Identify which cell holds the provided text, then report its (X, Y) central coordinate. 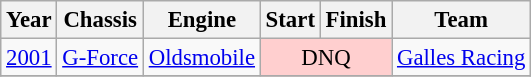
DNQ (326, 58)
Year (29, 20)
Galles Racing (462, 58)
2001 (29, 58)
Engine (202, 20)
Chassis (100, 20)
Team (462, 20)
Start (290, 20)
G-Force (100, 58)
Finish (356, 20)
Oldsmobile (202, 58)
